For the text-containing cell, return its midpoint in [x, y] coordinate format. 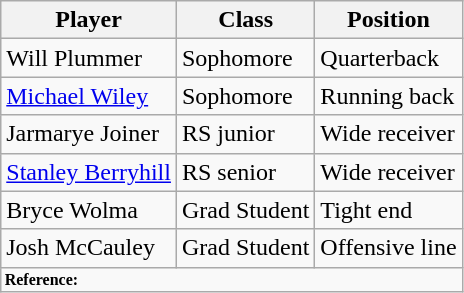
RS junior [245, 134]
Josh McCauley [89, 248]
Offensive line [388, 248]
Quarterback [388, 58]
RS senior [245, 172]
Stanley Berryhill [89, 172]
Position [388, 20]
Class [245, 20]
Tight end [388, 210]
Bryce Wolma [89, 210]
Reference: [232, 279]
Running back [388, 96]
Jarmarye Joiner [89, 134]
Player [89, 20]
Will Plummer [89, 58]
Michael Wiley [89, 96]
